From the cell containing the given text, extract its center point as [X, Y] coordinate. 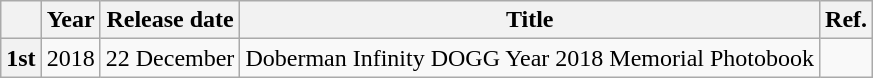
Title [530, 20]
Year [70, 20]
Release date [170, 20]
2018 [70, 58]
Doberman Infinity DOGG Year 2018 Memorial Photobook [530, 58]
Ref. [846, 20]
1st [21, 58]
22 December [170, 58]
